Locate the cell with the specified text and output its (X, Y) center coordinate. 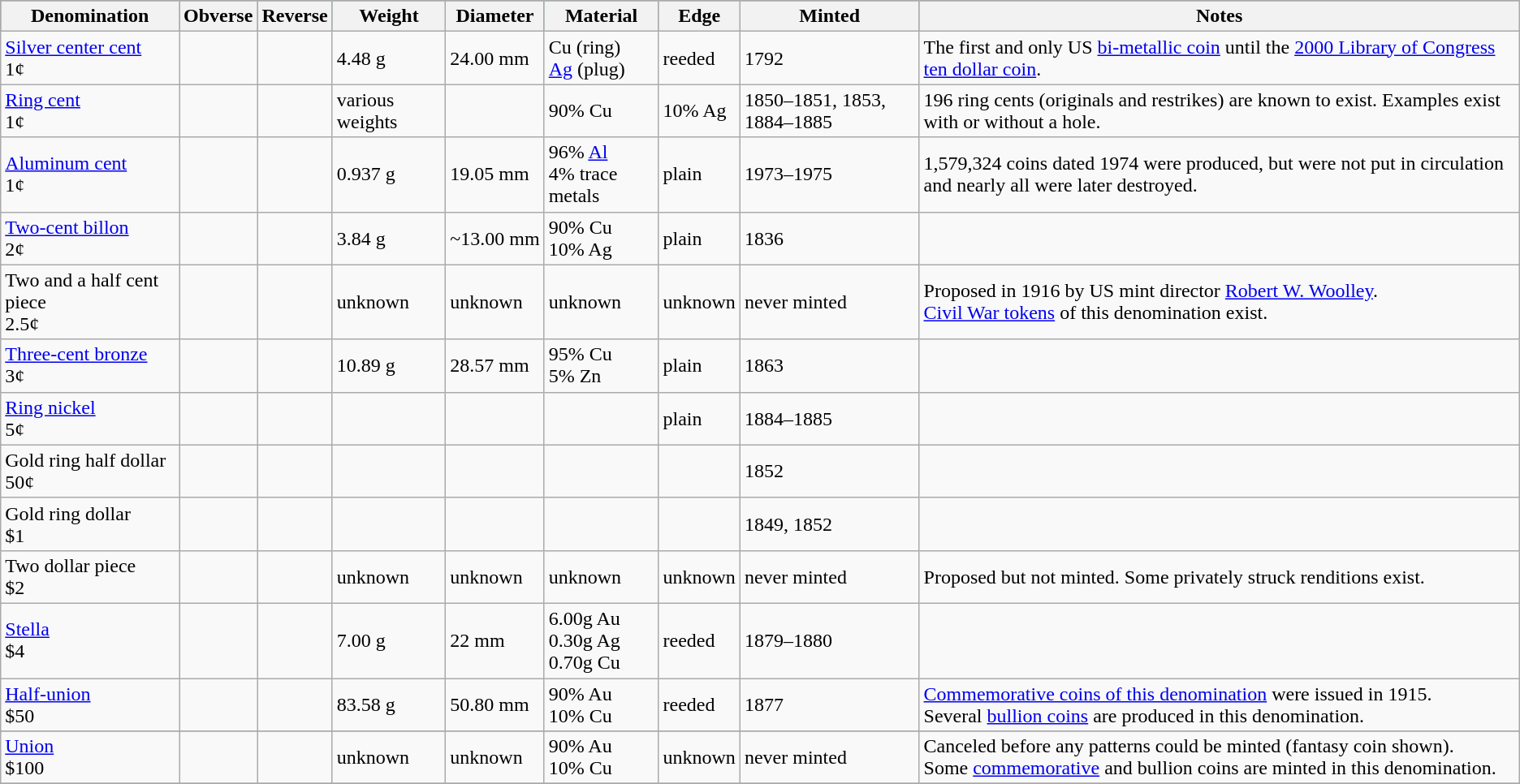
Proposed but not minted. Some privately struck renditions exist. (1220, 576)
22 mm (495, 640)
1877 (830, 704)
1,579,324 coins dated 1974 were produced, but were not put in circulation and nearly all were later destroyed. (1220, 174)
Union$100 (90, 758)
1850–1851, 1853, 1884–1885 (830, 110)
1849, 1852 (830, 524)
Reverse (295, 16)
1879–1880 (830, 640)
Obverse (218, 16)
19.05 mm (495, 174)
10% Ag (699, 110)
Ring cent1¢ (90, 110)
Gold ring half dollar50¢ (90, 471)
90% Cu10% Ag (601, 239)
Cu (ring)Ag (plug) (601, 58)
Canceled before any patterns could be minted (fantasy coin shown).Some commemorative and bullion coins are minted in this denomination. (1220, 758)
50.80 mm (495, 704)
4.48 g (389, 58)
7.00 g (389, 640)
Diameter (495, 16)
Ring nickel5¢ (90, 419)
1792 (830, 58)
Silver center cent1¢ (90, 58)
1884–1885 (830, 419)
Three-cent bronze3¢ (90, 365)
Proposed in 1916 by US mint director Robert W. Woolley.Civil War tokens of this denomination exist. (1220, 302)
Edge (699, 16)
28.57 mm (495, 365)
1836 (830, 239)
0.937 g (389, 174)
10.89 g (389, 365)
Material (601, 16)
Notes (1220, 16)
Weight (389, 16)
~13.00 mm (495, 239)
Aluminum cent1¢ (90, 174)
3.84 g (389, 239)
Two-cent billon2¢ (90, 239)
Commemorative coins of this denomination were issued in 1915.Several bullion coins are produced in this denomination. (1220, 704)
The first and only US bi-metallic coin until the 2000 Library of Congress ten dollar coin. (1220, 58)
Half-union$50 (90, 704)
1852 (830, 471)
Two and a half cent piece2.5¢ (90, 302)
1863 (830, 365)
196 ring cents (originals and restrikes) are known to exist. Examples exist with or without a hole. (1220, 110)
various weights (389, 110)
6.00g Au0.30g Ag0.70g Cu (601, 640)
Stella$4 (90, 640)
1973–1975 (830, 174)
83.58 g (389, 704)
Gold ring dollar$1 (90, 524)
90% Cu (601, 110)
Two dollar piece$2 (90, 576)
24.00 mm (495, 58)
Denomination (90, 16)
95% Cu5% Zn (601, 365)
Minted (830, 16)
96% Al4% trace metals (601, 174)
